Pinpoint the cell where the given text exists, returning its [X, Y] midpoint coordinate. 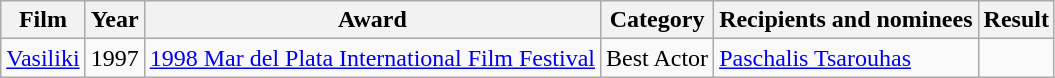
1997 [114, 58]
Vasiliki [43, 58]
Best Actor [658, 58]
Recipients and nominees [846, 20]
Category [658, 20]
Result [1016, 20]
1998 Mar del Plata International Film Festival [372, 58]
Award [372, 20]
Film [43, 20]
Paschalis Tsarouhas [846, 58]
Year [114, 20]
